Identify which cell holds the provided text, then report its [X, Y] central coordinate. 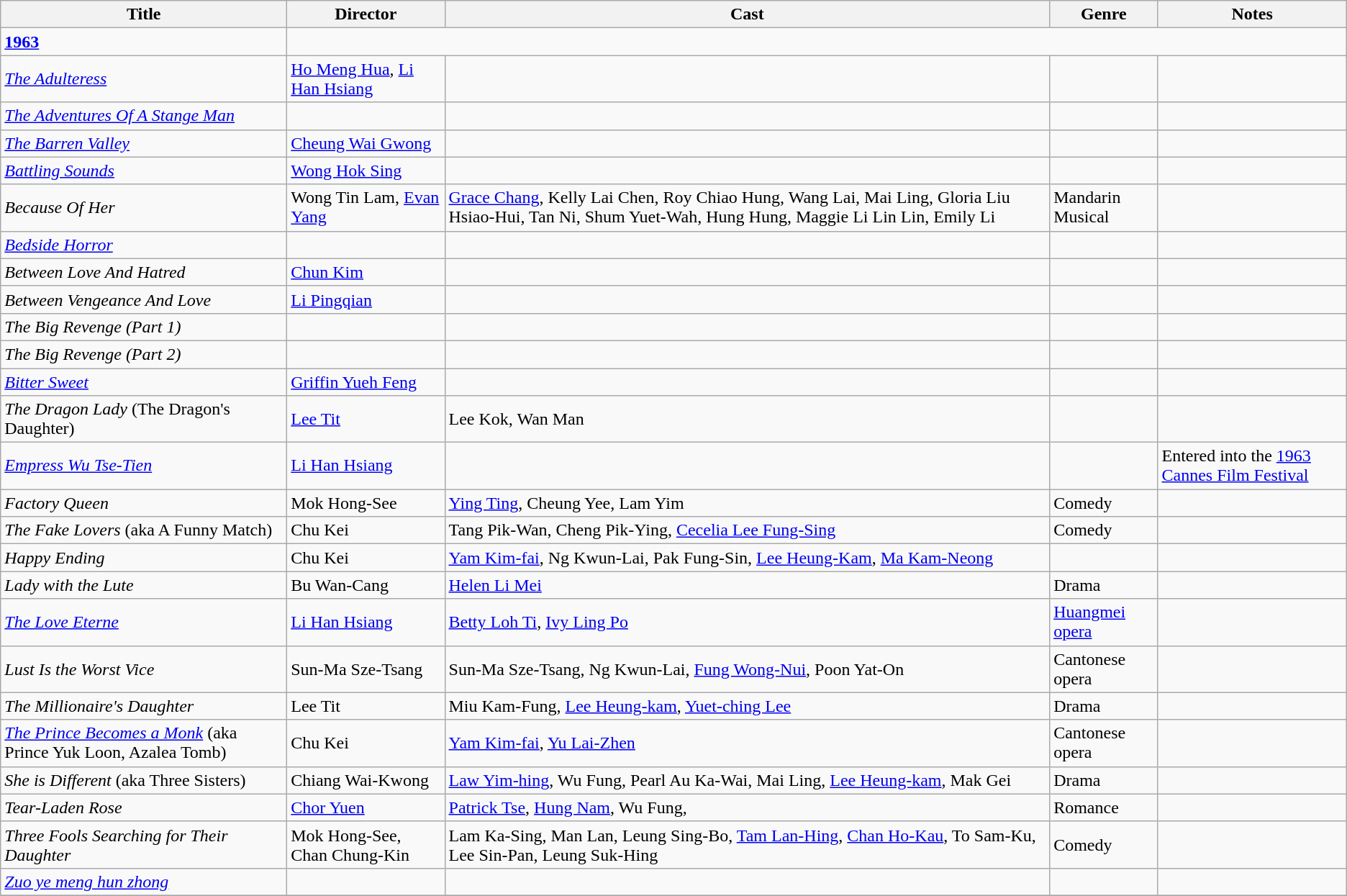
Ying Ting, Cheung Yee, Lam Yim [747, 503]
She is Different (aka Three Sisters) [144, 780]
The Adventures Of A Stange Man [144, 116]
Mandarin Musical [1104, 207]
1963 [144, 42]
Three Fools Searching for Their Daughter [144, 845]
Bedside Horror [144, 245]
Sun-Ma Sze-Tsang [366, 669]
Genre [1104, 14]
Chiang Wai-Kwong [366, 780]
Empress Wu Tse-Tien [144, 466]
Li Pingqian [366, 299]
Cast [747, 14]
Lady with the Lute [144, 585]
Director [366, 14]
Between Vengeance And Love [144, 299]
The Prince Becomes a Monk (aka Prince Yuk Loon, Azalea Tomb) [144, 743]
Patrick Tse, Hung Nam, Wu Fung, [747, 807]
Lee Kok, Wan Man [747, 419]
The Big Revenge (Part 1) [144, 327]
Lust Is the Worst Vice [144, 669]
Mok Hong-See [366, 503]
Bu Wan-Cang [366, 585]
The Love Eterne [144, 622]
Tang Pik-Wan, Cheng Pik-Ying, Cecelia Lee Fung-Sing [747, 530]
Romance [1104, 807]
Wong Tin Lam, Evan Yang [366, 207]
Yam Kim-fai, Ng Kwun-Lai, Pak Fung-Sin, Lee Heung-Kam, Ma Kam-Neong [747, 558]
Betty Loh Ti, Ivy Ling Po [747, 622]
Yam Kim-fai, Yu Lai-Zhen [747, 743]
Chor Yuen [366, 807]
Huangmei opera [1104, 622]
Title [144, 14]
Notes [1252, 14]
Lam Ka-Sing, Man Lan, Leung Sing-Bo, Tam Lan-Hing, Chan Ho-Kau, To Sam-Ku, Lee Sin-Pan, Leung Suk-Hing [747, 845]
The Adulteress [144, 79]
The Barren Valley [144, 143]
Wong Hok Sing [366, 171]
Zuo ye meng hun zhong [144, 882]
Grace Chang, Kelly Lai Chen, Roy Chiao Hung, Wang Lai, Mai Ling, Gloria Liu Hsiao-Hui, Tan Ni, Shum Yuet-Wah, Hung Hung, Maggie Li Lin Lin, Emily Li [747, 207]
Ho Meng Hua, Li Han Hsiang [366, 79]
Cheung Wai Gwong [366, 143]
Entered into the 1963 Cannes Film Festival [1252, 466]
Chun Kim [366, 272]
Tear-Laden Rose [144, 807]
Helen Li Mei [747, 585]
Happy Ending [144, 558]
Griffin Yueh Feng [366, 382]
Mok Hong-See, Chan Chung-Kin [366, 845]
Factory Queen [144, 503]
The Big Revenge (Part 2) [144, 354]
The Dragon Lady (The Dragon's Daughter) [144, 419]
Law Yim-hing, Wu Fung, Pearl Au Ka-Wai, Mai Ling, Lee Heung-kam, Mak Gei [747, 780]
The Millionaire's Daughter [144, 706]
Battling Sounds [144, 171]
Because Of Her [144, 207]
Between Love And Hatred [144, 272]
Bitter Sweet [144, 382]
The Fake Lovers (aka A Funny Match) [144, 530]
Sun-Ma Sze-Tsang, Ng Kwun-Lai, Fung Wong-Nui, Poon Yat-On [747, 669]
Miu Kam-Fung, Lee Heung-kam, Yuet-ching Lee [747, 706]
